Determine the [x, y] coordinate at the center of the cell enclosing the given text.  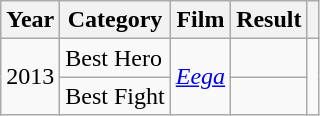
Result [269, 20]
Eega [200, 77]
Category [115, 20]
2013 [30, 77]
Year [30, 20]
Best Fight [115, 96]
Best Hero [115, 58]
Film [200, 20]
